Return the [X, Y] coordinate for the center point of the cell that contains the specified text.  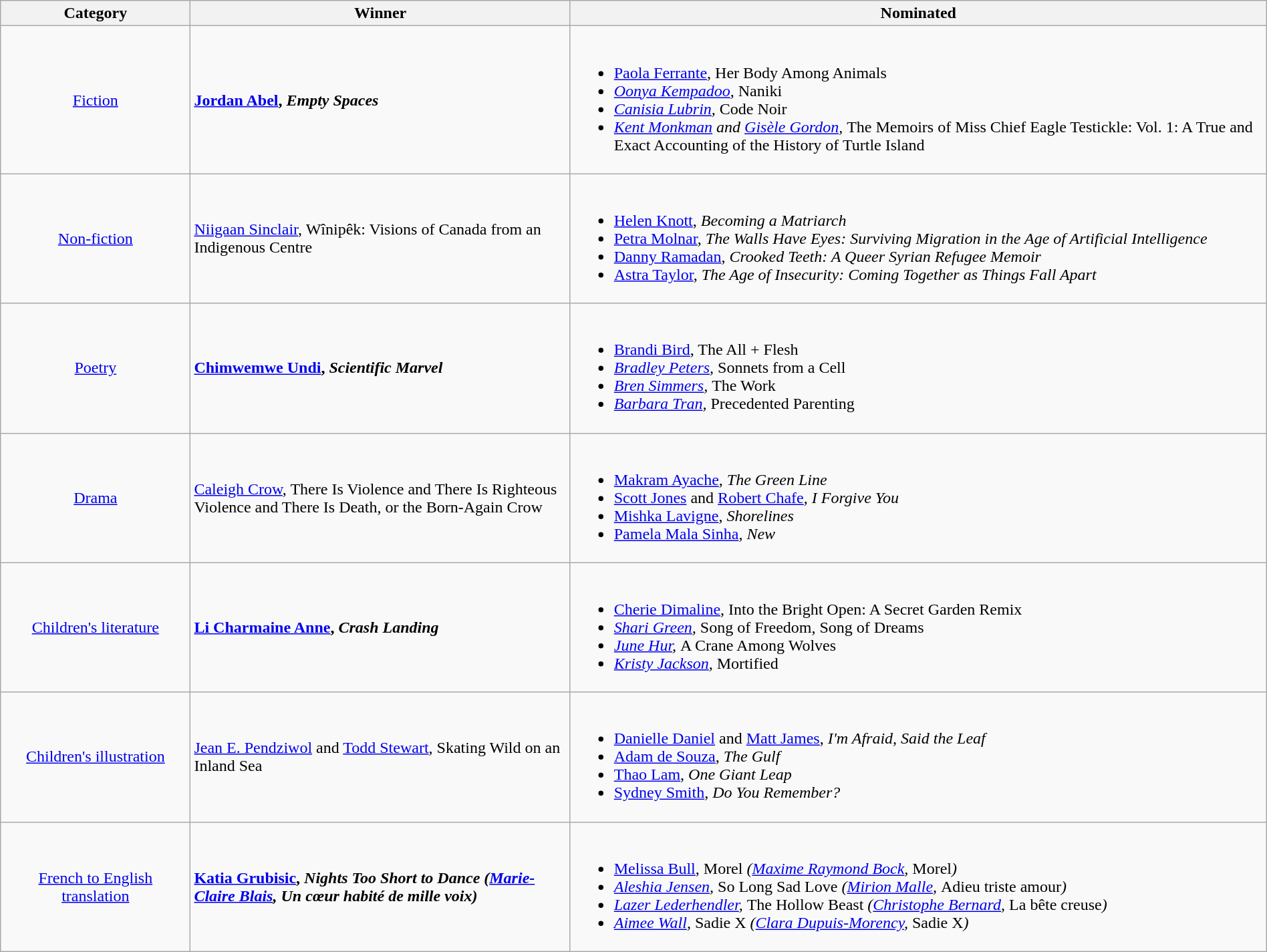
Chimwemwe Undi, Scientific Marvel [380, 368]
Nominated [918, 13]
Winner [380, 13]
Jean E. Pendziwol and Todd Stewart, Skating Wild on an Inland Sea [380, 757]
Category [96, 13]
Drama [96, 498]
French to English translation [96, 887]
Non-fiction [96, 239]
Children's illustration [96, 757]
Jordan Abel, Empty Spaces [380, 100]
Danielle Daniel and Matt James, I'm Afraid, Said the LeafAdam de Souza, The GulfThao Lam, One Giant LeapSydney Smith, Do You Remember? [918, 757]
Caleigh Crow, There Is Violence and There Is Righteous Violence and There Is Death, or the Born-Again Crow [380, 498]
Makram Ayache, The Green LineScott Jones and Robert Chafe, I Forgive YouMishka Lavigne, ShorelinesPamela Mala Sinha, New [918, 498]
Katia Grubisic, Nights Too Short to Dance (Marie-Claire Blais, Un cœur habité de mille voix) [380, 887]
Poetry [96, 368]
Brandi Bird, The All + FleshBradley Peters, Sonnets from a CellBren Simmers, The WorkBarbara Tran, Precedented Parenting [918, 368]
Fiction [96, 100]
Children's literature [96, 627]
Niigaan Sinclair, Wînipêk: Visions of Canada from an Indigenous Centre [380, 239]
Li Charmaine Anne, Crash Landing [380, 627]
